Pinpoint the cell where the given text exists, returning its [x, y] midpoint coordinate. 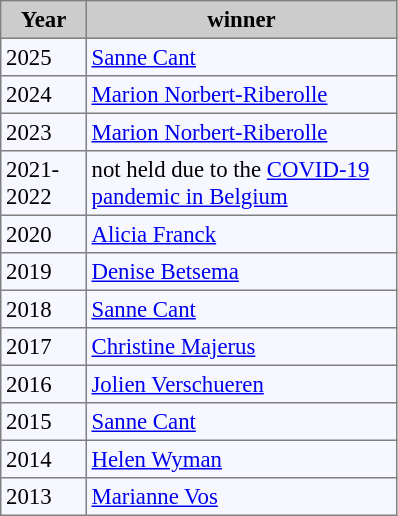
2024 [44, 95]
winner [241, 20]
Helen Wyman [241, 459]
Jolien Verschueren [241, 384]
not held due to the COVID-19 pandemic in Belgium [241, 183]
2016 [44, 384]
Marianne Vos [241, 497]
2018 [44, 309]
Alicia Franck [241, 234]
Christine Majerus [241, 347]
2015 [44, 422]
2014 [44, 459]
2019 [44, 272]
2013 [44, 497]
Year [44, 20]
2020 [44, 234]
2025 [44, 57]
Denise Betsema [241, 272]
2017 [44, 347]
2023 [44, 132]
2021-2022 [44, 183]
